Search for the cell housing the specified text and yield its (x, y) center coordinate. 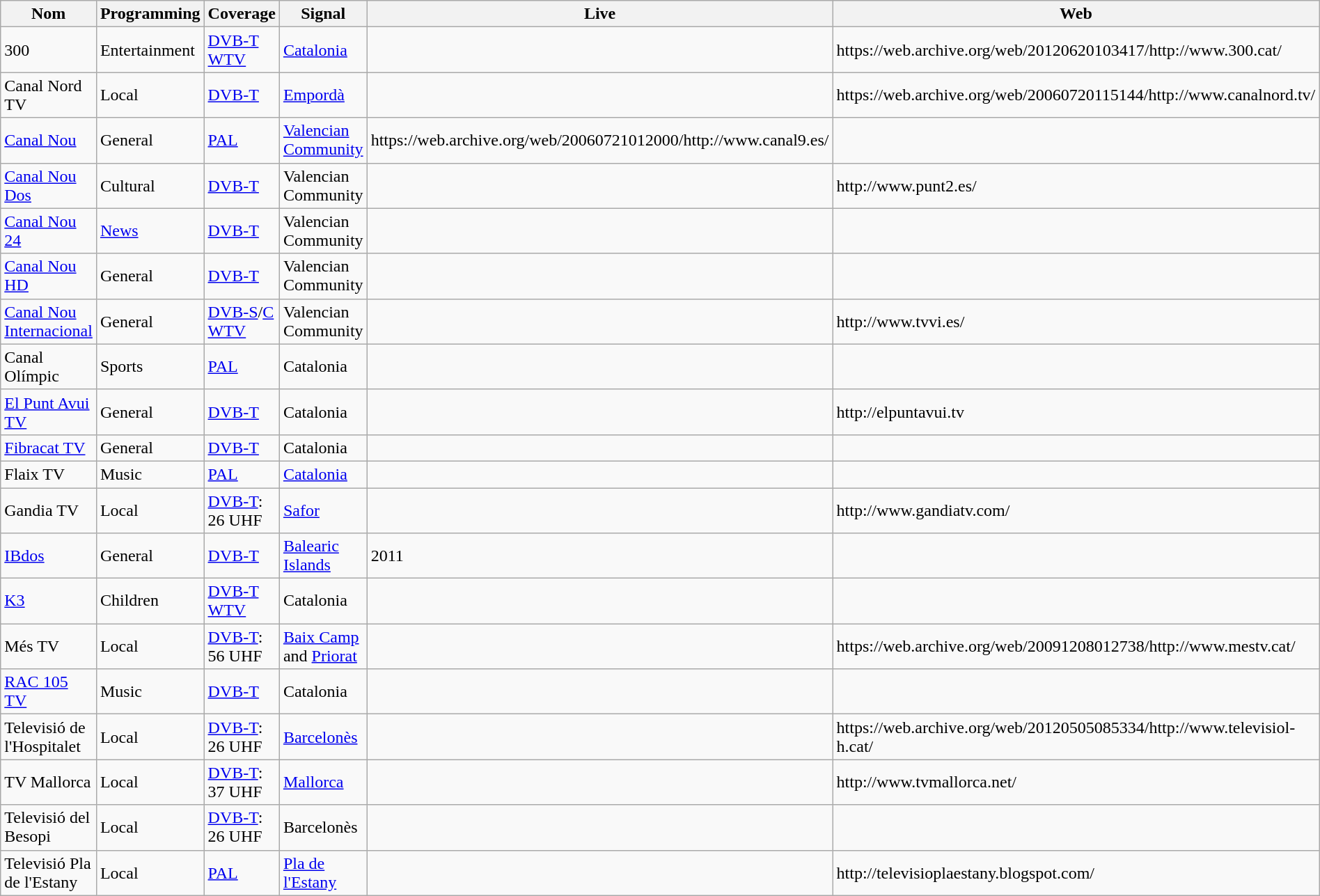
2011 (600, 556)
K3 (49, 602)
http://www.tvvi.es/ (1076, 322)
TV Mallorca (49, 783)
News (150, 231)
Canal Nord TV (49, 95)
Live (600, 14)
Coverage (242, 14)
http://www.tvmallorca.net/ (1076, 783)
Empordà (323, 95)
Flaix TV (49, 474)
http://elpuntavui.tv (1076, 412)
Televisió Pla de l'Estany (49, 873)
https://web.archive.org/web/20060720115144/http://www.canalnord.tv/ (1076, 95)
Canal Nou HD (49, 276)
Pla de l'Estany (323, 873)
https://web.archive.org/web/20060721012000/http://www.canal9.es/ (600, 141)
http://televisioplaestany.blogspot.com/ (1076, 873)
Gandia TV (49, 510)
Canal Olímpic (49, 366)
Cultural (150, 185)
DVB-S/C WTV (242, 322)
Canal Nou Internacional (49, 322)
https://web.archive.org/web/20120505085334/http://www.televisiol-h.cat/ (1076, 737)
Sports (150, 366)
Programming (150, 14)
DVB-T: 56 UHF (242, 646)
https://web.archive.org/web/20120620103417/http://www.300.cat/ (1076, 50)
Safor (323, 510)
300 (49, 50)
Televisió de l'Hospitalet (49, 737)
Children (150, 602)
Mallorca (323, 783)
Web (1076, 14)
Televisió del Besopi (49, 827)
Signal (323, 14)
Canal Nou (49, 141)
El Punt Avui TV (49, 412)
http://www.punt2.es/ (1076, 185)
DVB-T: 37 UHF (242, 783)
Baix Camp and Priorat (323, 646)
Nom (49, 14)
Fibracat TV (49, 448)
Més TV (49, 646)
IBdos (49, 556)
Canal Nou 24 (49, 231)
http://www.gandiatv.com/ (1076, 510)
Entertainment (150, 50)
https://web.archive.org/web/20091208012738/http://www.mestv.cat/ (1076, 646)
RAC 105 TV (49, 692)
Balearic Islands (323, 556)
Canal Nou Dos (49, 185)
